Find where the given text appears and provide that cell's center as (x, y) coordinate. 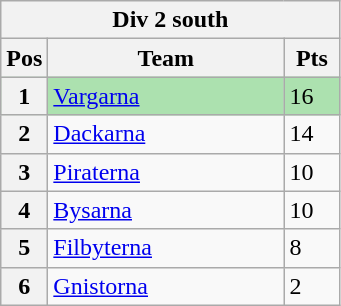
Team (166, 58)
14 (312, 134)
4 (24, 210)
Piraterna (166, 172)
6 (24, 286)
Pos (24, 58)
Gnistorna (166, 286)
Div 2 south (170, 20)
8 (312, 248)
3 (24, 172)
Vargarna (166, 96)
Pts (312, 58)
1 (24, 96)
16 (312, 96)
Dackarna (166, 134)
Bysarna (166, 210)
Filbyterna (166, 248)
5 (24, 248)
